Output the [x, y] coordinate of the center of the cell containing the given text.  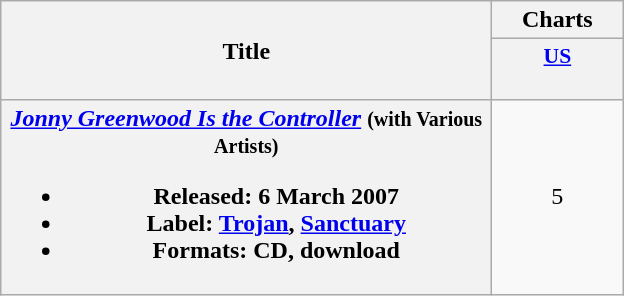
5 [558, 197]
Jonny Greenwood Is the Controller (with Various Artists)Released: 6 March 2007Label: Trojan, SanctuaryFormats: CD, download [246, 197]
Charts [558, 20]
US [558, 70]
Title [246, 50]
